Output the (X, Y) coordinate of the center of the cell containing the given text.  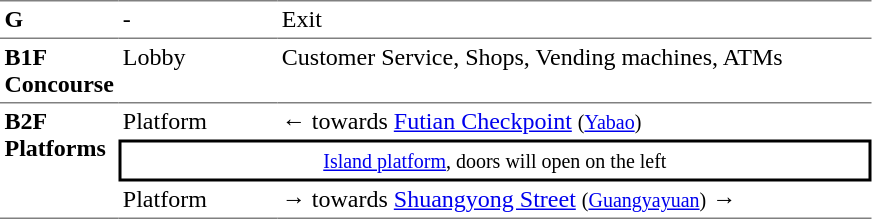
G (59, 19)
Island platform, doors will open on the left (494, 161)
Customer Service, Shops, Vending machines, ATMs (574, 71)
Platform (198, 122)
← towards Futian Checkpoint (Yabao) (574, 122)
B1FConcourse (59, 71)
Exit (574, 19)
Lobby (198, 71)
- (198, 19)
